Pinpoint the cell where the given text exists, returning its (x, y) midpoint coordinate. 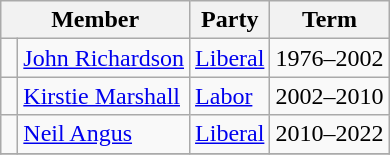
Member (96, 20)
Neil Angus (104, 134)
John Richardson (104, 58)
Term (330, 20)
Labor (230, 96)
2010–2022 (330, 134)
Kirstie Marshall (104, 96)
Party (230, 20)
2002–2010 (330, 96)
1976–2002 (330, 58)
